Search for the cell housing the specified text and yield its [x, y] center coordinate. 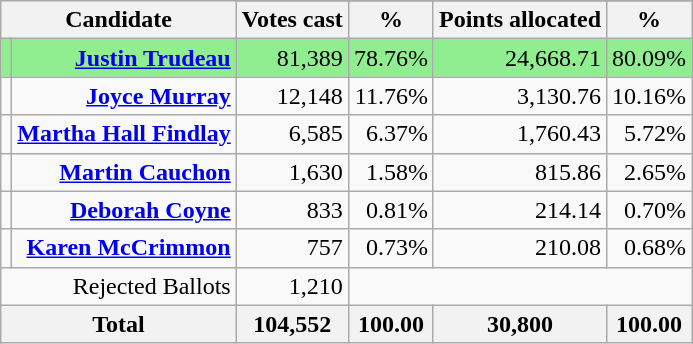
81,389 [292, 58]
Martin Cauchon [124, 172]
757 [292, 248]
6.37% [390, 134]
0.73% [390, 248]
1,630 [292, 172]
78.76% [390, 58]
Candidate [118, 20]
12,148 [292, 96]
214.14 [520, 210]
1,210 [292, 286]
104,552 [292, 324]
Points allocated [520, 20]
80.09% [650, 58]
833 [292, 210]
0.81% [390, 210]
Votes cast [292, 20]
210.08 [520, 248]
Joyce Murray [124, 96]
24,668.71 [520, 58]
6,585 [292, 134]
2.65% [650, 172]
Justin Trudeau [124, 58]
11.76% [390, 96]
Martha Hall Findlay [124, 134]
0.70% [650, 210]
10.16% [650, 96]
3,130.76 [520, 96]
1.58% [390, 172]
Total [118, 324]
Deborah Coyne [124, 210]
5.72% [650, 134]
Karen McCrimmon [124, 248]
1,760.43 [520, 134]
815.86 [520, 172]
30,800 [520, 324]
Rejected Ballots [118, 286]
0.68% [650, 248]
